Locate the cell with the specified text and output its (X, Y) center coordinate. 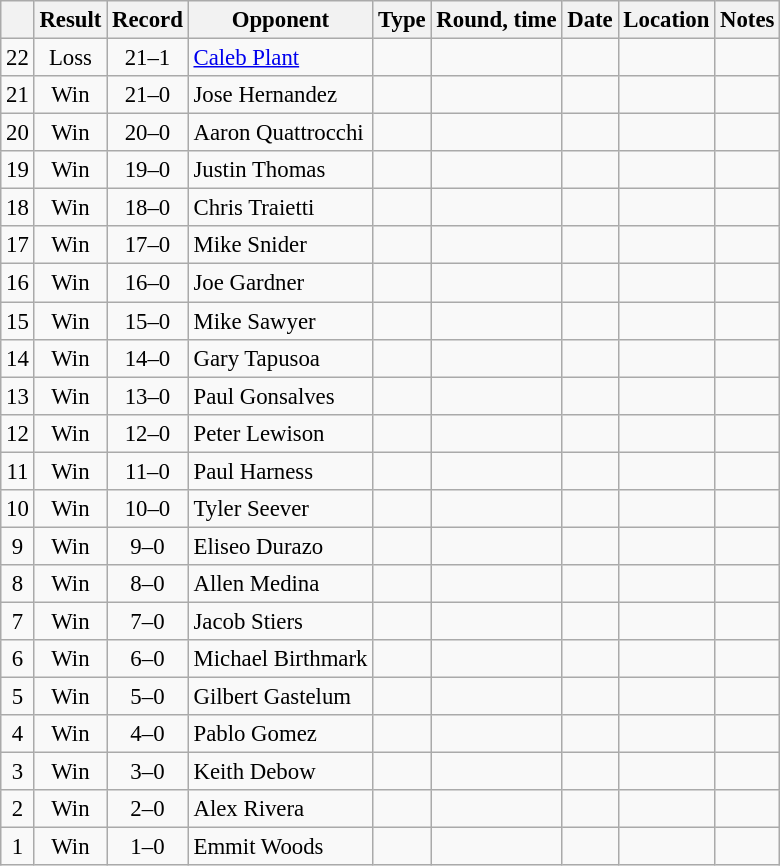
Paul Gonsalves (280, 396)
9 (18, 546)
Paul Harness (280, 471)
Location (666, 20)
16–0 (148, 283)
Allen Medina (280, 584)
Chris Traietti (280, 208)
6 (18, 659)
8–0 (148, 584)
20 (18, 133)
Justin Thomas (280, 170)
15–0 (148, 321)
Round, time (496, 20)
7–0 (148, 621)
Jacob Stiers (280, 621)
15 (18, 321)
12–0 (148, 433)
Mike Snider (280, 245)
Opponent (280, 20)
Loss (70, 58)
Tyler Seever (280, 509)
7 (18, 621)
14 (18, 358)
13–0 (148, 396)
18 (18, 208)
Peter Lewison (280, 433)
5 (18, 697)
4–0 (148, 734)
11–0 (148, 471)
2–0 (148, 809)
17–0 (148, 245)
Gilbert Gastelum (280, 697)
Mike Sawyer (280, 321)
Keith Debow (280, 772)
14–0 (148, 358)
Caleb Plant (280, 58)
11 (18, 471)
22 (18, 58)
10 (18, 509)
12 (18, 433)
9–0 (148, 546)
6–0 (148, 659)
Notes (748, 20)
Alex Rivera (280, 809)
8 (18, 584)
4 (18, 734)
Aaron Quattrocchi (280, 133)
20–0 (148, 133)
Date (590, 20)
21–1 (148, 58)
16 (18, 283)
Result (70, 20)
1–0 (148, 847)
Record (148, 20)
Michael Birthmark (280, 659)
19–0 (148, 170)
Emmit Woods (280, 847)
18–0 (148, 208)
13 (18, 396)
3 (18, 772)
5–0 (148, 697)
21–0 (148, 95)
21 (18, 95)
3–0 (148, 772)
2 (18, 809)
19 (18, 170)
17 (18, 245)
Gary Tapusoa (280, 358)
Type (402, 20)
Jose Hernandez (280, 95)
Pablo Gomez (280, 734)
1 (18, 847)
Eliseo Durazo (280, 546)
Joe Gardner (280, 283)
10–0 (148, 509)
